Capture the cell that displays the provided text and extract its (X, Y) central coordinate. 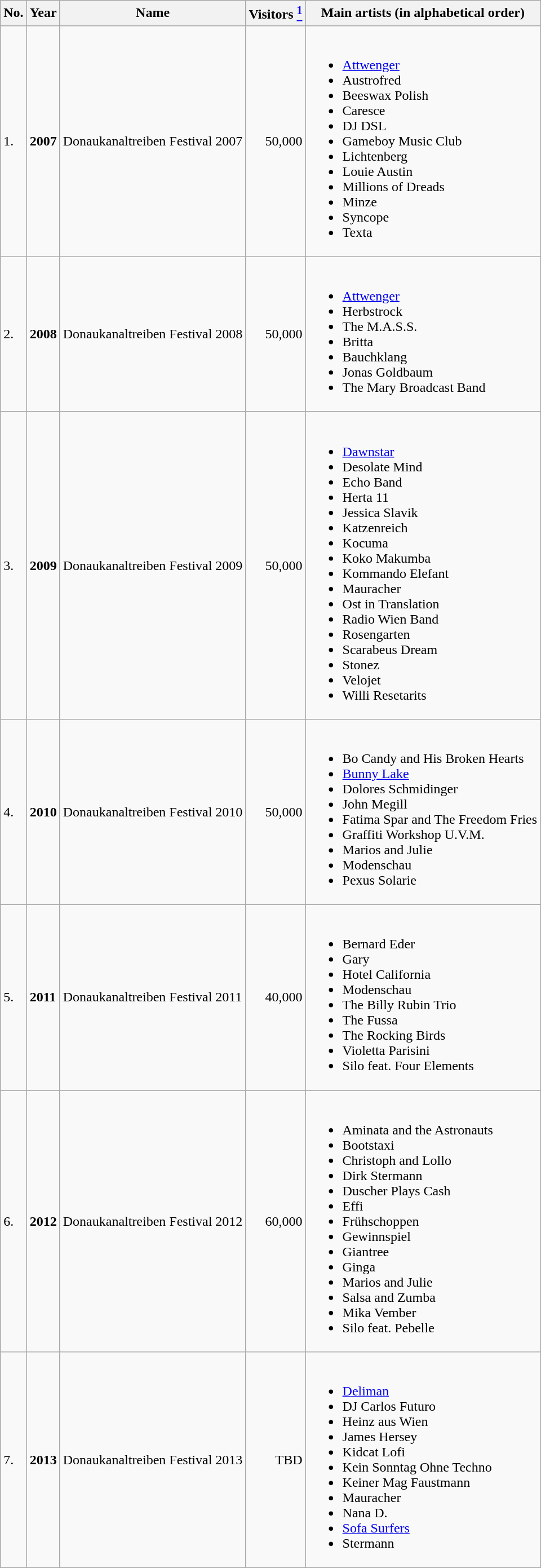
Name (153, 14)
Donaukanaltreiben Festival 2011 (153, 998)
1. (14, 141)
4. (14, 812)
Donaukanaltreiben Festival 2007 (153, 141)
Donaukanaltreiben Festival 2013 (153, 1460)
7. (14, 1460)
2007 (43, 141)
Visitors 1 (276, 14)
3. (14, 565)
2008 (43, 334)
Donaukanaltreiben Festival 2009 (153, 565)
Year (43, 14)
Attwenger Herbstrock The M.A.S.S. Britta Bauchklang Jonas Goldbaum The Mary Broadcast Band (423, 334)
Donaukanaltreiben Festival 2012 (153, 1221)
40,000 (276, 998)
Donaukanaltreiben Festival 2008 (153, 334)
2009 (43, 565)
5. (14, 998)
TBD (276, 1460)
2010 (43, 812)
60,000 (276, 1221)
6. (14, 1221)
No. (14, 14)
Main artists (in alphabetical order) (423, 14)
2. (14, 334)
Donaukanaltreiben Festival 2010 (153, 812)
Bernard Eder Gary Hotel California Modenschau The Billy Rubin Trio The Fussa The Rocking Birds Violetta Parisini Silo feat. Four Elements (423, 998)
2012 (43, 1221)
2011 (43, 998)
Attwenger Austrofred Beeswax Polish Caresce DJ DSL Gameboy Music Club Lichtenberg Louie Austin Millions of Dreads Minze Syncope Texta (423, 141)
2013 (43, 1460)
